Provide the [X, Y] coordinate of the cell's center where the given text is located.  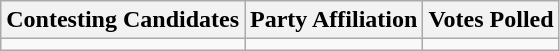
Contesting Candidates [123, 20]
Votes Polled [491, 20]
Party Affiliation [334, 20]
